Find where the given text appears and provide that cell's center as (X, Y) coordinate. 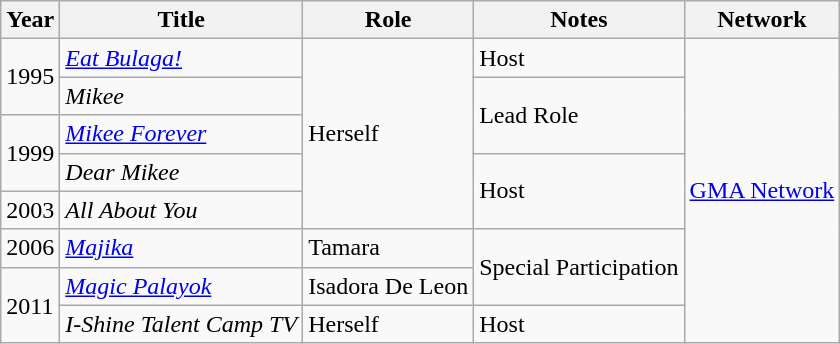
Special Participation (579, 267)
Tamara (388, 248)
I-Shine Talent Camp TV (182, 324)
Mikee (182, 96)
1999 (30, 153)
Lead Role (579, 115)
Network (762, 20)
Magic Palayok (182, 286)
Dear Mikee (182, 172)
1995 (30, 77)
Isadora De Leon (388, 286)
2006 (30, 248)
2011 (30, 305)
2003 (30, 210)
Mikee Forever (182, 134)
Notes (579, 20)
Role (388, 20)
All About You (182, 210)
GMA Network (762, 191)
Title (182, 20)
Eat Bulaga! (182, 58)
Year (30, 20)
Majika (182, 248)
